Output the (x, y) coordinate of the center of the cell containing the given text.  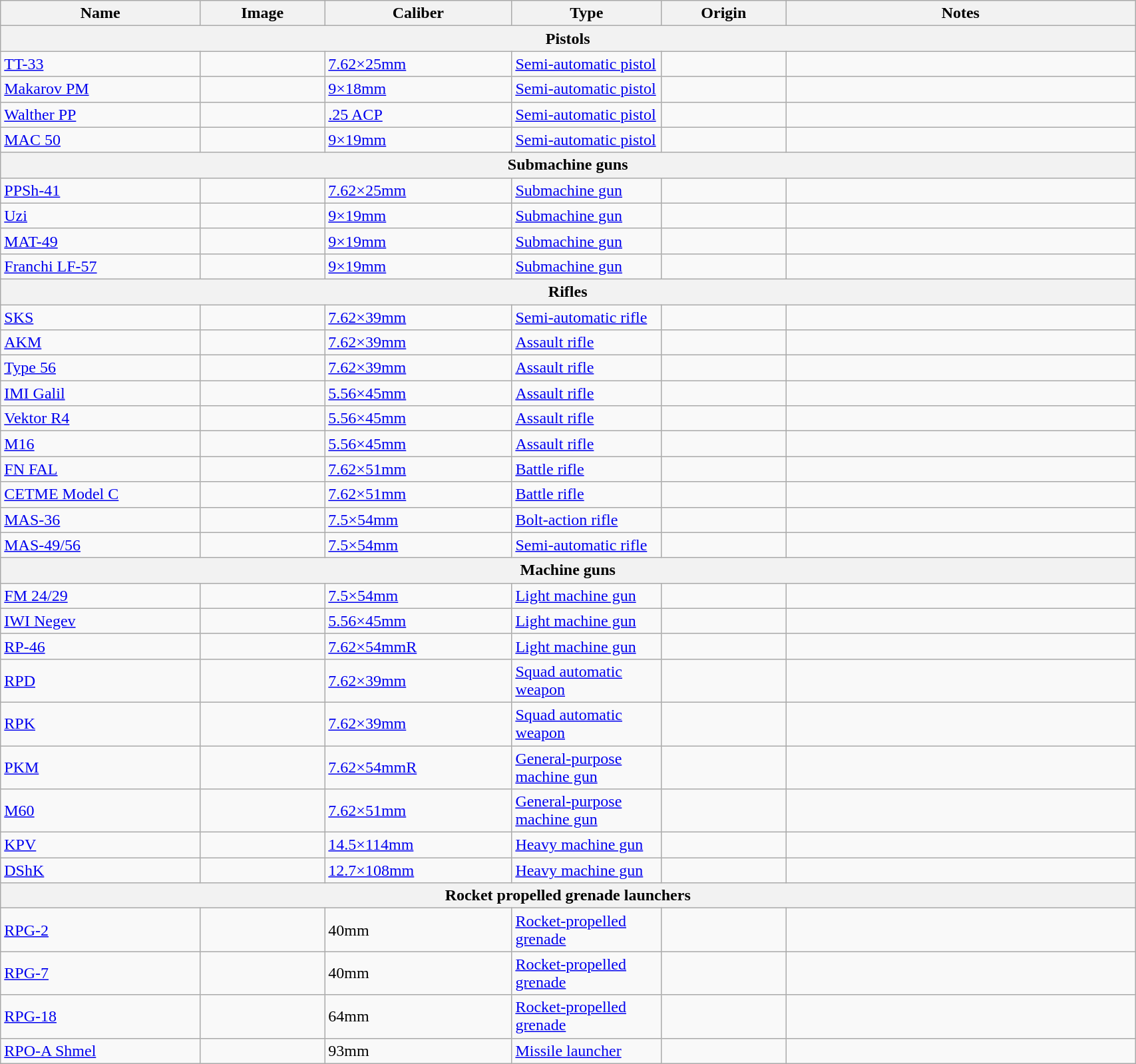
M60 (100, 810)
Pistols (568, 39)
SKS (100, 317)
KPV (100, 845)
Rocket propelled grenade launchers (568, 896)
Origin (724, 13)
CETME Model C (100, 494)
.25 ACP (418, 114)
9×18mm (418, 89)
FN FAL (100, 469)
Franchi LF-57 (100, 266)
Machine guns (568, 570)
Bolt-action rifle (587, 520)
Submachine guns (568, 165)
IWI Negev (100, 621)
MAS-49/56 (100, 545)
Vektor R4 (100, 419)
RPG-2 (100, 930)
MAT-49 (100, 241)
64mm (418, 1017)
RPG-18 (100, 1017)
Type 56 (100, 368)
AKM (100, 343)
TT-33 (100, 64)
Walther PP (100, 114)
RPD (100, 680)
Missile launcher (587, 1051)
M16 (100, 444)
MAS-36 (100, 520)
93mm (418, 1051)
Makarov PM (100, 89)
Type (587, 13)
RPG-7 (100, 973)
14.5×114mm (418, 845)
Notes (961, 13)
RPK (100, 724)
IMI Galil (100, 393)
PPSh-41 (100, 190)
RP-46 (100, 646)
Caliber (418, 13)
12.7×108mm (418, 870)
Name (100, 13)
MAC 50 (100, 140)
Image (262, 13)
RPO-A Shmel (100, 1051)
Rifles (568, 291)
DShK (100, 870)
PKM (100, 767)
FM 24/29 (100, 596)
Uzi (100, 216)
